For the text-containing cell, return its midpoint in (x, y) coordinate format. 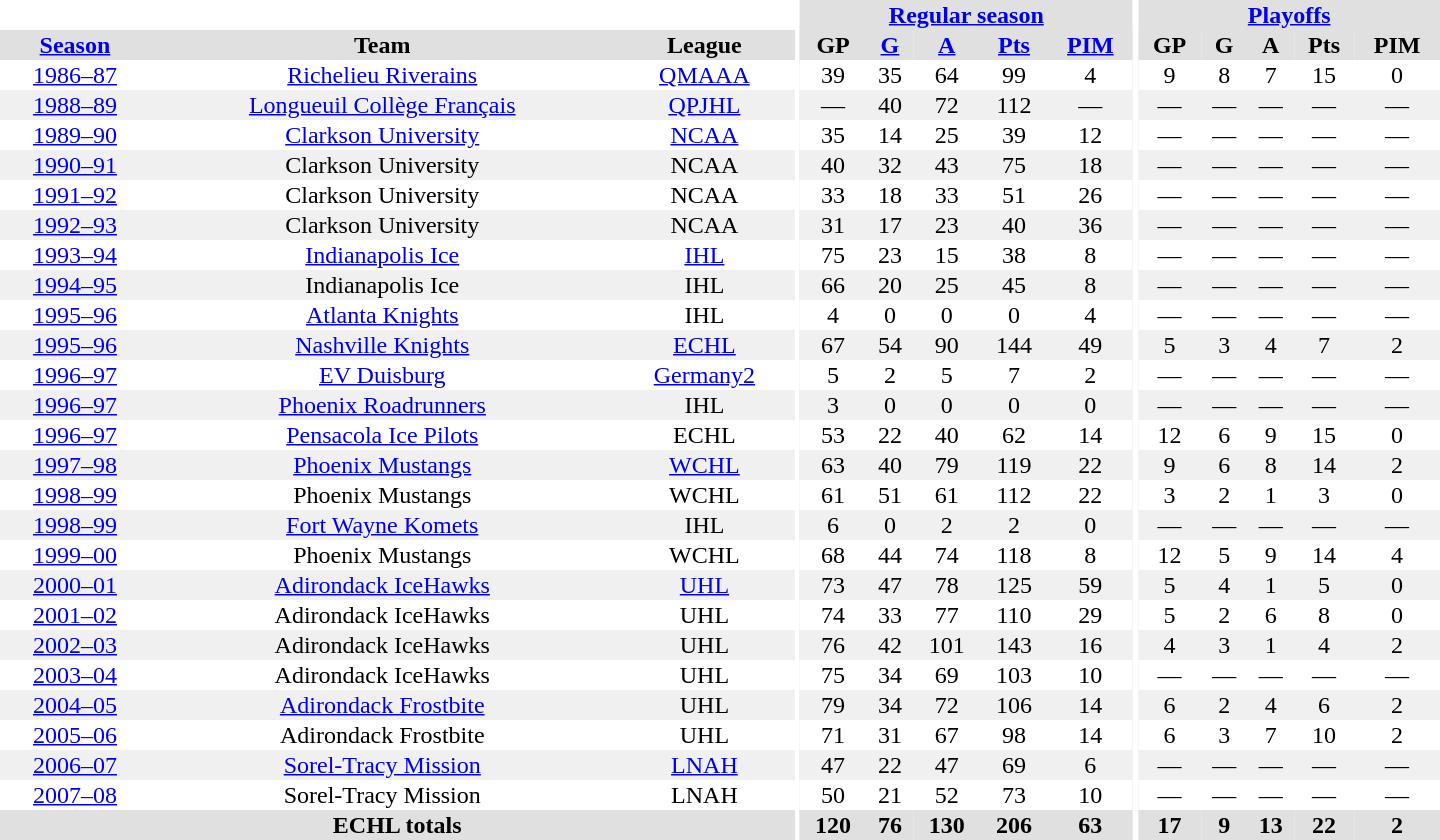
Season (75, 45)
36 (1091, 225)
16 (1091, 645)
144 (1014, 345)
Playoffs (1289, 15)
Richelieu Riverains (382, 75)
54 (890, 345)
2000–01 (75, 585)
1993–94 (75, 255)
ECHL totals (397, 825)
120 (832, 825)
98 (1014, 735)
49 (1091, 345)
77 (946, 615)
53 (832, 435)
130 (946, 825)
99 (1014, 75)
2006–07 (75, 765)
44 (890, 555)
EV Duisburg (382, 375)
13 (1270, 825)
103 (1014, 675)
52 (946, 795)
29 (1091, 615)
Nashville Knights (382, 345)
Germany2 (705, 375)
1990–91 (75, 165)
Fort Wayne Komets (382, 525)
26 (1091, 195)
68 (832, 555)
2003–04 (75, 675)
2007–08 (75, 795)
1989–90 (75, 135)
1988–89 (75, 105)
QPJHL (705, 105)
2004–05 (75, 705)
1991–92 (75, 195)
Longueuil Collège Français (382, 105)
206 (1014, 825)
1986–87 (75, 75)
1997–98 (75, 465)
62 (1014, 435)
101 (946, 645)
Regular season (966, 15)
Pensacola Ice Pilots (382, 435)
Team (382, 45)
143 (1014, 645)
20 (890, 285)
50 (832, 795)
110 (1014, 615)
71 (832, 735)
2001–02 (75, 615)
90 (946, 345)
64 (946, 75)
106 (1014, 705)
32 (890, 165)
1992–93 (75, 225)
21 (890, 795)
2005–06 (75, 735)
42 (890, 645)
1999–00 (75, 555)
38 (1014, 255)
118 (1014, 555)
1994–95 (75, 285)
Atlanta Knights (382, 315)
66 (832, 285)
2002–03 (75, 645)
119 (1014, 465)
125 (1014, 585)
QMAAA (705, 75)
45 (1014, 285)
78 (946, 585)
43 (946, 165)
59 (1091, 585)
League (705, 45)
Phoenix Roadrunners (382, 405)
